Provide the [X, Y] coordinate of the cell's center where the given text is located.  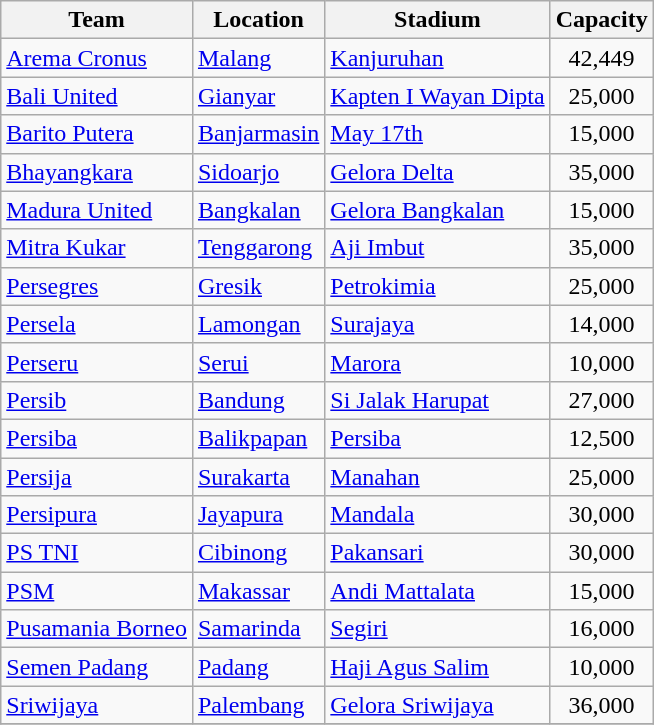
Tenggarong [258, 248]
Gianyar [258, 96]
Bangkalan [258, 210]
Mitra Kukar [97, 248]
Persela [97, 324]
Si Jalak Harupat [438, 400]
Gelora Delta [438, 172]
27,000 [602, 400]
16,000 [602, 629]
Andi Mattalata [438, 591]
42,449 [602, 58]
Semen Padang [97, 667]
Team [97, 20]
Bhayangkara [97, 172]
May 17th [438, 134]
Perseru [97, 362]
Aji Imbut [438, 248]
36,000 [602, 705]
Cibinong [258, 553]
14,000 [602, 324]
Manahan [438, 477]
Persipura [97, 515]
Pusamania Borneo [97, 629]
Madura United [97, 210]
Segiri [438, 629]
PS TNI [97, 553]
Balikpapan [258, 438]
Location [258, 20]
Persegres [97, 286]
PSM [97, 591]
Haji Agus Salim [438, 667]
Gelora Sriwijaya [438, 705]
Stadium [438, 20]
Capacity [602, 20]
Bali United [97, 96]
Palembang [258, 705]
Banjarmasin [258, 134]
Kanjuruhan [438, 58]
Surakarta [258, 477]
Gresik [258, 286]
Kapten I Wayan Dipta [438, 96]
Marora [438, 362]
Persija [97, 477]
Jayapura [258, 515]
Bandung [258, 400]
Gelora Bangkalan [438, 210]
Malang [258, 58]
Surajaya [438, 324]
Padang [258, 667]
Persib [97, 400]
Arema Cronus [97, 58]
Sriwijaya [97, 705]
Lamongan [258, 324]
Makassar [258, 591]
12,500 [602, 438]
Sidoarjo [258, 172]
Serui [258, 362]
Samarinda [258, 629]
Barito Putera [97, 134]
Pakansari [438, 553]
Petrokimia [438, 286]
Mandala [438, 515]
